Find where the given text appears and provide that cell's center as [x, y] coordinate. 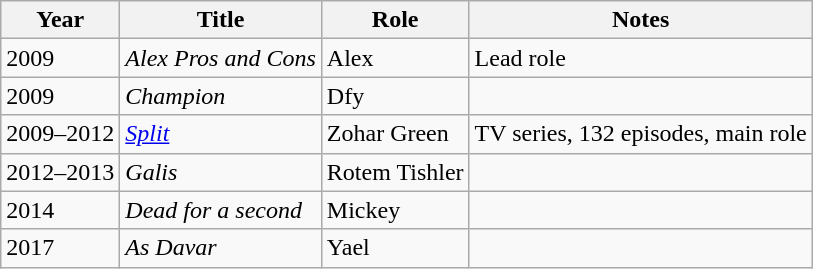
Mickey [395, 210]
As Davar [220, 248]
2009–2012 [60, 134]
Split [220, 134]
Lead role [640, 58]
Galis [220, 172]
Champion [220, 96]
Rotem Tishler [395, 172]
Yael [395, 248]
Dfy [395, 96]
Year [60, 20]
2012–2013 [60, 172]
Notes [640, 20]
Title [220, 20]
Alex Pros and Cons [220, 58]
Zohar Green [395, 134]
TV series, 132 episodes, main role [640, 134]
Dead for a second [220, 210]
2014 [60, 210]
2017 [60, 248]
Alex [395, 58]
Role [395, 20]
